Output the (X, Y) coordinate of the center of the cell containing the given text.  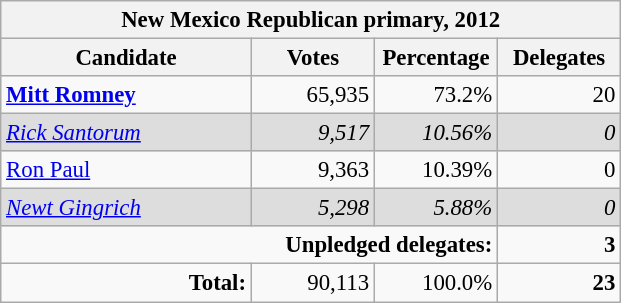
Votes (312, 58)
5.88% (436, 208)
9,517 (312, 133)
Percentage (436, 58)
9,363 (312, 170)
23 (560, 283)
65,935 (312, 95)
Total: (126, 283)
Unpledged delegates: (250, 245)
20 (560, 95)
10.39% (436, 170)
Mitt Romney (126, 95)
90,113 (312, 283)
3 (560, 245)
Candidate (126, 58)
5,298 (312, 208)
Delegates (560, 58)
Ron Paul (126, 170)
Rick Santorum (126, 133)
Newt Gingrich (126, 208)
10.56% (436, 133)
100.0% (436, 283)
New Mexico Republican primary, 2012 (311, 20)
73.2% (436, 95)
